Extract the [X, Y] coordinate from the center of the cell holding the provided text.  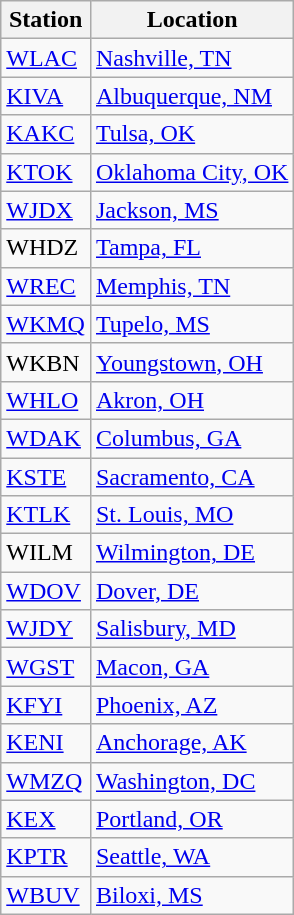
Memphis, TN [192, 286]
KEX [46, 819]
Macon, GA [192, 667]
Tulsa, OK [192, 134]
Akron, OH [192, 400]
KAKC [46, 134]
WMZQ [46, 781]
Nashville, TN [192, 58]
Oklahoma City, OK [192, 172]
WDAK [46, 438]
WKMQ [46, 324]
Wilmington, DE [192, 553]
Washington, DC [192, 781]
WKBN [46, 362]
Youngstown, OH [192, 362]
WDOV [46, 591]
Location [192, 20]
KSTE [46, 477]
Tupelo, MS [192, 324]
Albuquerque, NM [192, 96]
Seattle, WA [192, 857]
Portland, OR [192, 819]
WBUV [46, 895]
Jackson, MS [192, 210]
WLAC [46, 58]
KPTR [46, 857]
Sacramento, CA [192, 477]
WILM [46, 553]
Phoenix, AZ [192, 705]
Biloxi, MS [192, 895]
WJDX [46, 210]
KFYI [46, 705]
KTLK [46, 515]
WGST [46, 667]
KIVA [46, 96]
Anchorage, AK [192, 743]
WHDZ [46, 248]
Salisbury, MD [192, 629]
Tampa, FL [192, 248]
WJDY [46, 629]
Dover, DE [192, 591]
Station [46, 20]
Columbus, GA [192, 438]
WHLO [46, 400]
St. Louis, MO [192, 515]
KENI [46, 743]
WREC [46, 286]
KTOK [46, 172]
